Find where the given text appears and provide that cell's center as (X, Y) coordinate. 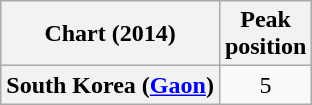
Peakposition (265, 34)
South Korea (Gaon) (110, 85)
5 (265, 85)
Chart (2014) (110, 34)
